Pinpoint the cell where the given text exists, returning its (X, Y) midpoint coordinate. 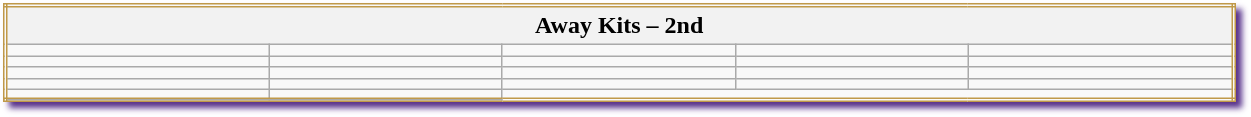
Away Kits – 2nd (619, 25)
